Pinpoint the cell where the given text exists, returning its (X, Y) midpoint coordinate. 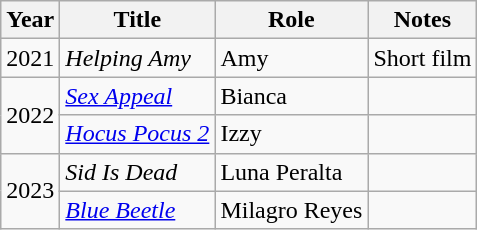
Sex Appeal (138, 96)
Izzy (292, 134)
2021 (30, 58)
2022 (30, 115)
Short film (422, 58)
Notes (422, 20)
Luna Peralta (292, 172)
Hocus Pocus 2 (138, 134)
Role (292, 20)
Bianca (292, 96)
2023 (30, 191)
Year (30, 20)
Blue Beetle (138, 210)
Milagro Reyes (292, 210)
Helping Amy (138, 58)
Amy (292, 58)
Title (138, 20)
Sid Is Dead (138, 172)
